Provide the [x, y] coordinate of the cell's center where the given text is located.  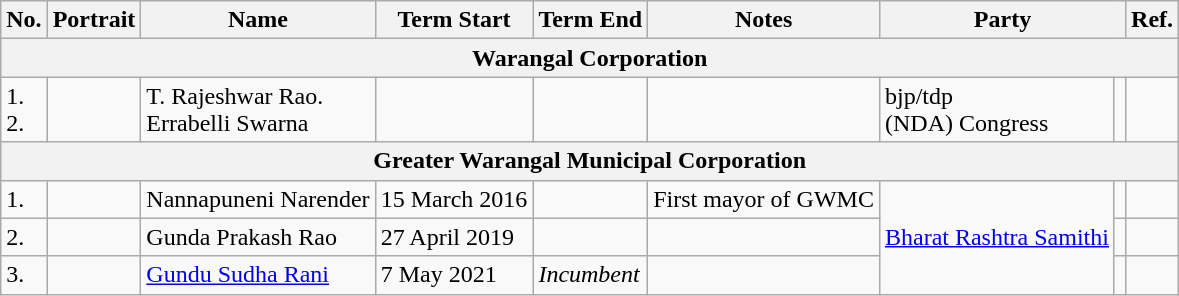
Term Start [454, 20]
Term End [590, 20]
Notes [764, 20]
Gundu Sudha Rani [258, 275]
1. [24, 199]
Warangal Corporation [590, 58]
No. [24, 20]
First mayor of GWMC [764, 199]
Party [1002, 20]
3. [24, 275]
Incumbent [590, 275]
Portrait [94, 20]
Ref. [1152, 20]
Bharat Rashtra Samithi [996, 237]
15 March 2016 [454, 199]
1.2. [24, 110]
Name [258, 20]
bjp/tdp(NDA) Congress [996, 110]
Gunda Prakash Rao [258, 237]
Nannapuneni Narender [258, 199]
27 April 2019 [454, 237]
7 May 2021 [454, 275]
2. [24, 237]
T. Rajeshwar Rao.Errabelli Swarna [258, 110]
Greater Warangal Municipal Corporation [590, 161]
